Detect which cell encompasses the target text, then output its (X, Y) center coordinate. 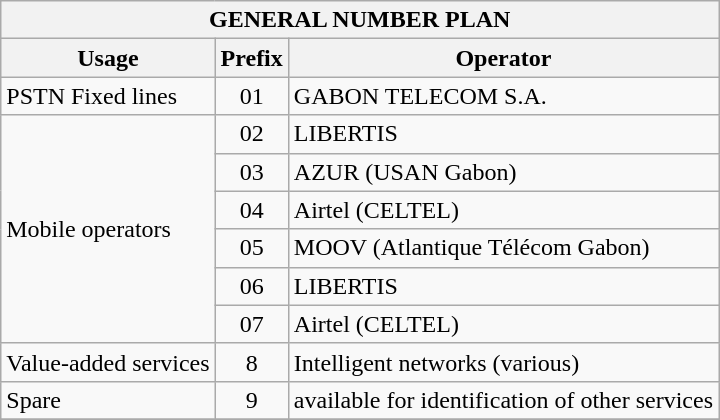
available for identification of other services (503, 400)
PSTN Fixed lines (108, 96)
Intelligent networks (various) (503, 362)
Operator (503, 58)
GABON TELECOM S.A. (503, 96)
Spare (108, 400)
Prefix (252, 58)
05 (252, 248)
01 (252, 96)
Value-added services (108, 362)
Mobile operators (108, 229)
02 (252, 134)
Usage (108, 58)
07 (252, 324)
8 (252, 362)
06 (252, 286)
AZUR (USAN Gabon) (503, 172)
GENERAL NUMBER PLAN (360, 20)
MOOV (Atlantique Télécom Gabon) (503, 248)
03 (252, 172)
04 (252, 210)
9 (252, 400)
